Detect which cell encompasses the target text, then output its (x, y) center coordinate. 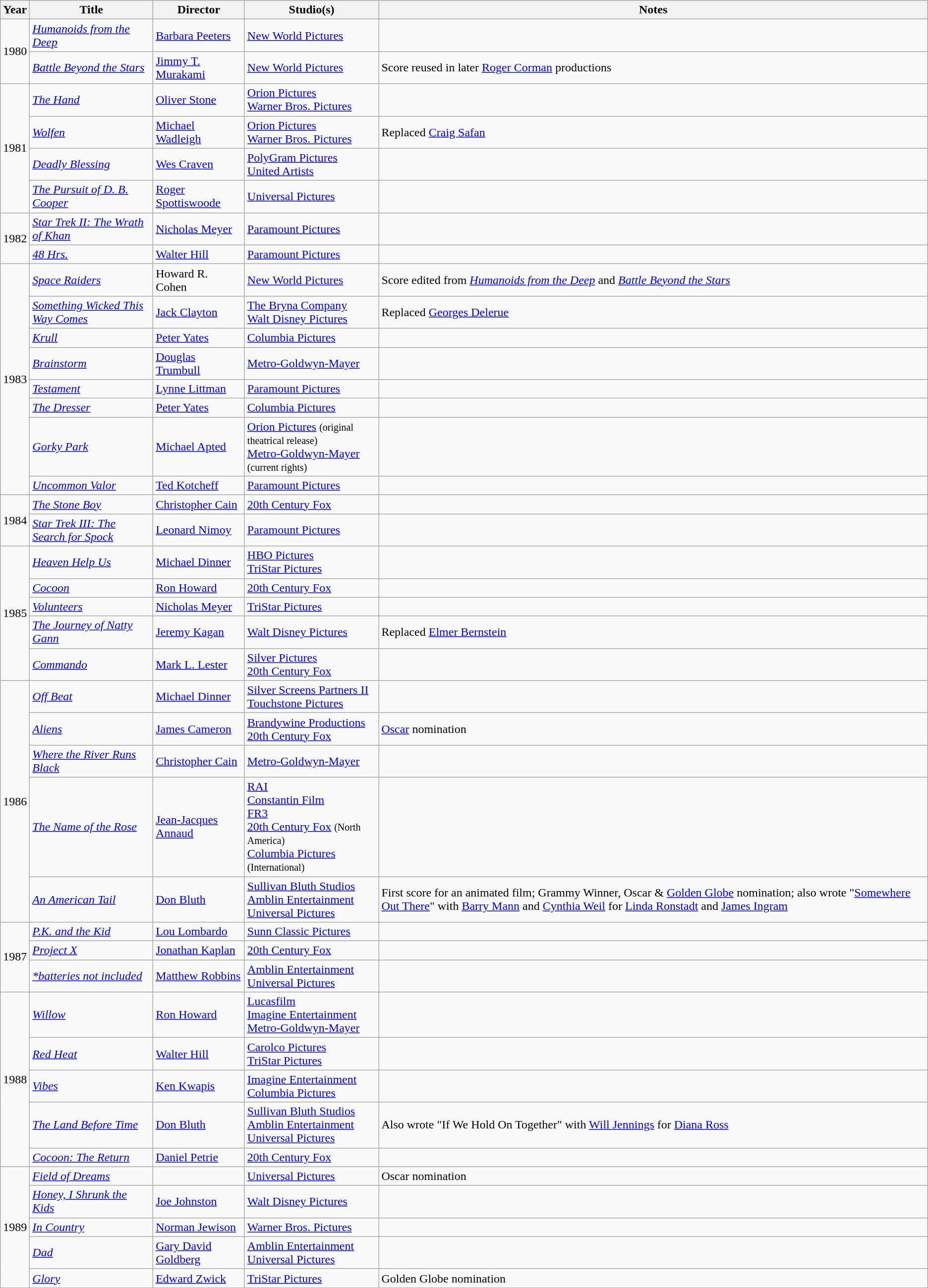
James Cameron (199, 728)
Jimmy T. Murakami (199, 67)
PolyGram PicturesUnited Artists (311, 165)
LucasfilmImagine EntertainmentMetro-Goldwyn-Mayer (311, 1015)
Gary David Goldberg (199, 1253)
The Hand (91, 100)
Replaced Elmer Bernstein (653, 632)
Imagine EntertainmentColumbia Pictures (311, 1086)
Deadly Blessing (91, 165)
Oliver Stone (199, 100)
1982 (15, 238)
Testament (91, 389)
Gorky Park (91, 447)
48 Hrs. (91, 254)
The Stone Boy (91, 504)
Edward Zwick (199, 1278)
Ted Kotcheff (199, 486)
Howard R. Cohen (199, 280)
Score edited from Humanoids from the Deep and Battle Beyond the Stars (653, 280)
An American Tail (91, 899)
Michael Apted (199, 447)
Wolfen (91, 132)
Silver Pictures20th Century Fox (311, 664)
Red Heat (91, 1054)
Joe Johnston (199, 1201)
1988 (15, 1079)
Year (15, 10)
Golden Globe nomination (653, 1278)
1989 (15, 1227)
Space Raiders (91, 280)
The Land Before Time (91, 1125)
Sunn Classic Pictures (311, 932)
1987 (15, 957)
Ken Kwapis (199, 1086)
Humanoids from the Deep (91, 36)
1985 (15, 614)
1986 (15, 801)
Battle Beyond the Stars (91, 67)
Brainstorm (91, 363)
Director (199, 10)
Norman Jewison (199, 1227)
Jack Clayton (199, 312)
Score reused in later Roger Corman productions (653, 67)
Daniel Petrie (199, 1157)
Replaced Craig Safan (653, 132)
HBO PicturesTriStar Pictures (311, 562)
Warner Bros. Pictures (311, 1227)
Off Beat (91, 697)
1983 (15, 379)
P.K. and the Kid (91, 932)
Studio(s) (311, 10)
Volunteers (91, 607)
Roger Spottiswoode (199, 196)
Jonathan Kaplan (199, 951)
Michael Wadleigh (199, 132)
Title (91, 10)
Replaced Georges Delerue (653, 312)
Star Trek III: The Search for Spock (91, 530)
*batteries not included (91, 976)
Wes Craven (199, 165)
Where the River Runs Black (91, 761)
Aliens (91, 728)
Mark L. Lester (199, 664)
Heaven Help Us (91, 562)
Cocoon: The Return (91, 1157)
Field of Dreams (91, 1176)
Project X (91, 951)
Matthew Robbins (199, 976)
1984 (15, 520)
Brandywine Productions20th Century Fox (311, 728)
Also wrote "If We Hold On Together" with Will Jennings for Diana Ross (653, 1125)
Krull (91, 337)
Jeremy Kagan (199, 632)
1980 (15, 52)
The Bryna CompanyWalt Disney Pictures (311, 312)
Lou Lombardo (199, 932)
Barbara Peeters (199, 36)
Leonard Nimoy (199, 530)
1981 (15, 148)
In Country (91, 1227)
Orion Pictures (original theatrical release)Metro-Goldwyn-Mayer (current rights) (311, 447)
Something Wicked This Way Comes (91, 312)
Dad (91, 1253)
Commando (91, 664)
Star Trek II: The Wrath of Khan (91, 229)
The Journey of Natty Gann (91, 632)
The Pursuit of D. B. Cooper (91, 196)
Cocoon (91, 588)
Vibes (91, 1086)
Lynne Littman (199, 389)
Silver Screens Partners IITouchstone Pictures (311, 697)
Douglas Trumbull (199, 363)
Jean-Jacques Annaud (199, 827)
The Name of the Rose (91, 827)
The Dresser (91, 408)
Honey, I Shrunk the Kids (91, 1201)
Uncommon Valor (91, 486)
RAIConstantin FilmFR320th Century Fox (North America)Columbia Pictures (International) (311, 827)
Carolco PicturesTriStar Pictures (311, 1054)
Notes (653, 10)
Glory (91, 1278)
Willow (91, 1015)
